Output the [X, Y] coordinate of the center of the cell containing the given text.  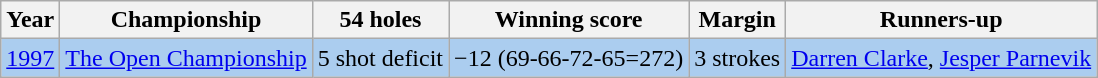
Runners-up [942, 20]
54 holes [380, 20]
Margin [738, 20]
3 strokes [738, 58]
Year [30, 20]
1997 [30, 58]
Darren Clarke, Jesper Parnevik [942, 58]
Winning score [569, 20]
5 shot deficit [380, 58]
Championship [186, 20]
−12 (69-66-72-65=272) [569, 58]
The Open Championship [186, 58]
